Identify which cell holds the provided text, then report its [x, y] central coordinate. 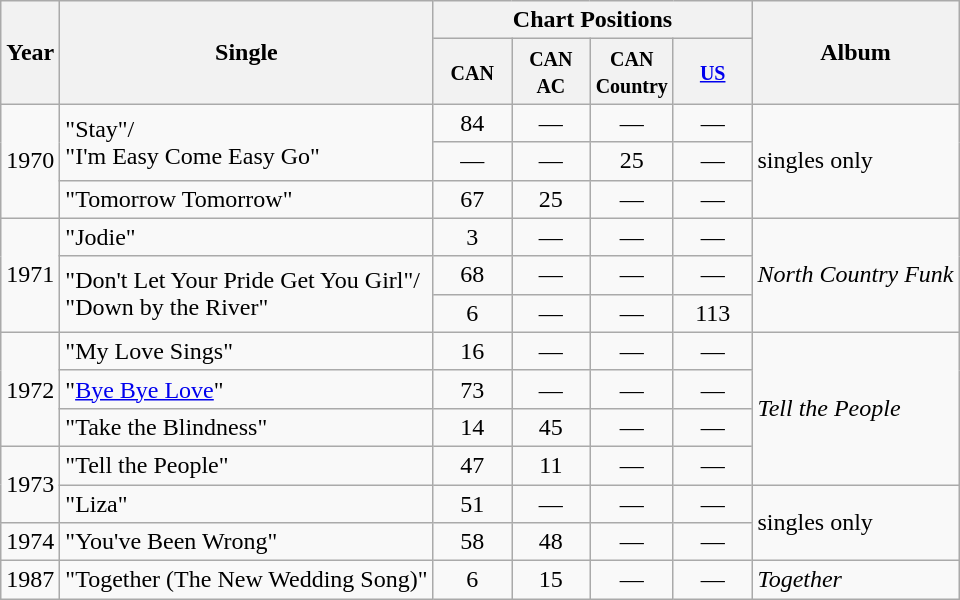
1973 [30, 484]
Together [856, 580]
48 [552, 542]
16 [472, 351]
"You've Been Wrong" [246, 542]
1974 [30, 542]
"Don't Let Your Pride Get You Girl"/ "Down by the River" [246, 294]
"My Love Sings" [246, 351]
3 [472, 237]
Chart Positions [592, 20]
"Together (The New Wedding Song)" [246, 580]
CAN Country [632, 72]
1972 [30, 389]
47 [472, 465]
113 [712, 313]
"Liza" [246, 503]
"Tomorrow Tomorrow" [246, 199]
1987 [30, 580]
1970 [30, 161]
"Stay"/ "I'm Easy Come Easy Go" [246, 142]
51 [472, 503]
11 [552, 465]
14 [472, 427]
Tell the People [856, 408]
US [712, 72]
58 [472, 542]
1971 [30, 275]
"Take the Blindness" [246, 427]
"Tell the People" [246, 465]
84 [472, 123]
"Bye Bye Love" [246, 389]
73 [472, 389]
CAN AC [552, 72]
15 [552, 580]
North Country Funk [856, 275]
Album [856, 52]
Single [246, 52]
CAN [472, 72]
Year [30, 52]
45 [552, 427]
67 [472, 199]
"Jodie" [246, 237]
68 [472, 275]
